For the text-containing cell, return its midpoint in (x, y) coordinate format. 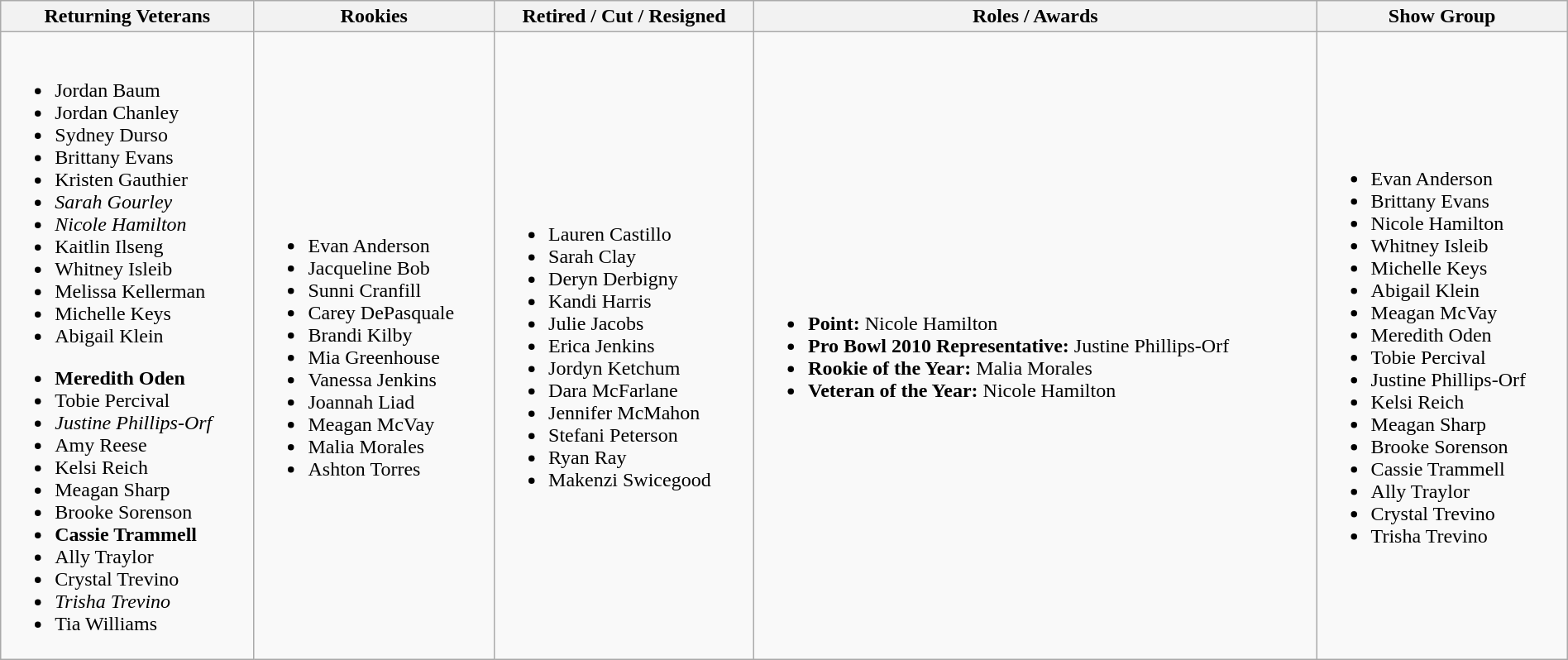
Returning Veterans (127, 17)
Roles / Awards (1035, 17)
Retired / Cut / Resigned (624, 17)
Rookies (374, 17)
Show Group (1442, 17)
Point: Nicole HamiltonPro Bowl 2010 Representative: Justine Phillips-OrfRookie of the Year: Malia MoralesVeteran of the Year: Nicole Hamilton (1035, 346)
Evan AndersonJacqueline BobSunni CranfillCarey DePasqualeBrandi KilbyMia GreenhouseVanessa JenkinsJoannah LiadMeagan McVayMalia MoralesAshton Torres (374, 346)
